Detect which cell encompasses the target text, then output its [x, y] center coordinate. 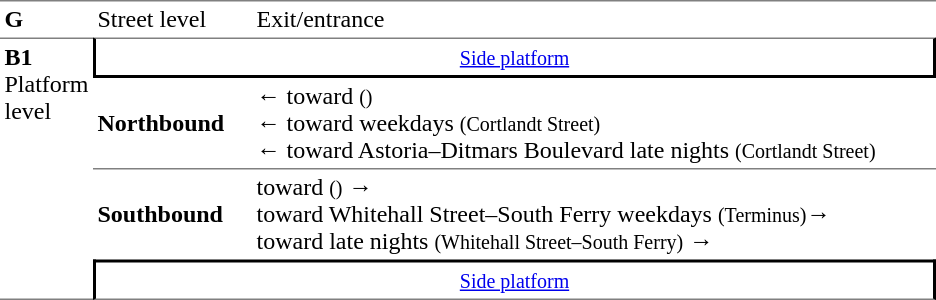
Exit/entrance [594, 19]
toward () → toward Whitehall Street–South Ferry weekdays (Terminus)→ toward late nights (Whitehall Street–South Ferry) → [594, 215]
Northbound [172, 124]
B1Platform level [46, 169]
Southbound [172, 215]
← toward ()← toward weekdays (Cortlandt Street)← toward Astoria–Ditmars Boulevard late nights (Cortlandt Street) [594, 124]
G [46, 19]
Street level [172, 19]
